Extract the [x, y] coordinate from the center of the cell holding the provided text.  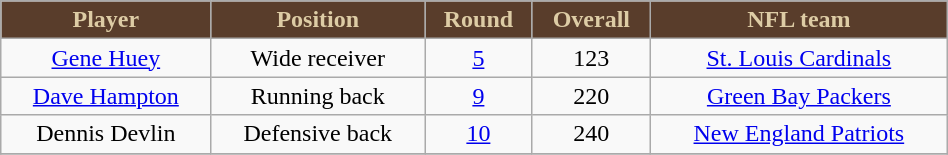
123 [591, 58]
220 [591, 96]
5 [479, 58]
Dennis Devlin [106, 134]
Gene Huey [106, 58]
9 [479, 96]
10 [479, 134]
New England Patriots [798, 134]
NFL team [798, 20]
St. Louis Cardinals [798, 58]
Dave Hampton [106, 96]
Player [106, 20]
240 [591, 134]
Wide receiver [318, 58]
Position [318, 20]
Round [479, 20]
Defensive back [318, 134]
Running back [318, 96]
Overall [591, 20]
Green Bay Packers [798, 96]
